Scan for the cell matching the given text and deliver its (x, y) coordinate at center. 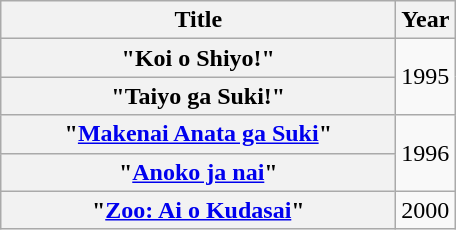
"Makenai Anata ga Suki" (198, 134)
"Koi o Shiyo!" (198, 58)
Title (198, 20)
1995 (426, 77)
Year (426, 20)
"Taiyo ga Suki!" (198, 96)
2000 (426, 210)
"Anoko ja nai" (198, 172)
"Zoo: Ai o Kudasai" (198, 210)
1996 (426, 153)
